Search for the cell housing the specified text and yield its [x, y] center coordinate. 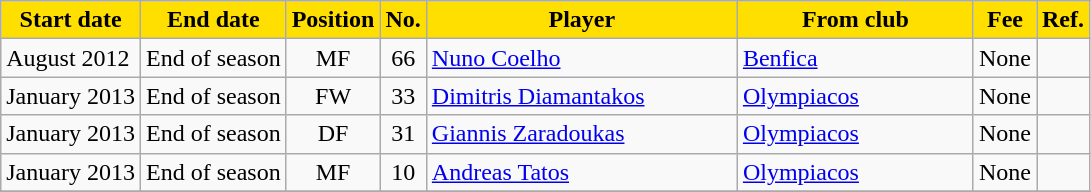
Nuno Coelho [582, 58]
End date [213, 20]
Benfica [855, 58]
10 [403, 172]
Giannis Zaradoukas [582, 134]
DF [333, 134]
Andreas Tatos [582, 172]
Fee [1004, 20]
66 [403, 58]
Dimitris Diamantakos [582, 96]
No. [403, 20]
Start date [71, 20]
33 [403, 96]
August 2012 [71, 58]
Player [582, 20]
From club [855, 20]
31 [403, 134]
FW [333, 96]
Position [333, 20]
Ref. [1062, 20]
